Identify which cell holds the provided text, then report its [X, Y] central coordinate. 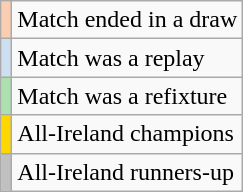
Match was a refixture [128, 96]
All-Ireland champions [128, 134]
All-Ireland runners-up [128, 172]
Match was a replay [128, 58]
Match ended in a draw [128, 20]
